Locate the cell with the specified text and output its (X, Y) center coordinate. 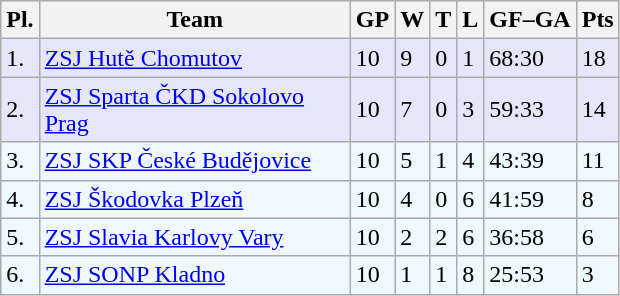
43:39 (530, 161)
1. (20, 58)
3. (20, 161)
Pl. (20, 20)
Pts (598, 20)
68:30 (530, 58)
L (470, 20)
W (412, 20)
GP (372, 20)
41:59 (530, 199)
18 (598, 58)
ZSJ Hutě Chomutov (194, 58)
ZSJ Škodovka Plzeň (194, 199)
6. (20, 275)
ZSJ Sparta ČKD Sokolovo Prag (194, 110)
59:33 (530, 110)
14 (598, 110)
5. (20, 237)
ZSJ SONP Kladno (194, 275)
4. (20, 199)
T (444, 20)
ZSJ SKP České Budějovice (194, 161)
Team (194, 20)
5 (412, 161)
GF–GA (530, 20)
11 (598, 161)
36:58 (530, 237)
9 (412, 58)
ZSJ Slavia Karlovy Vary (194, 237)
25:53 (530, 275)
7 (412, 110)
2. (20, 110)
